Capture the cell that displays the provided text and extract its [X, Y] central coordinate. 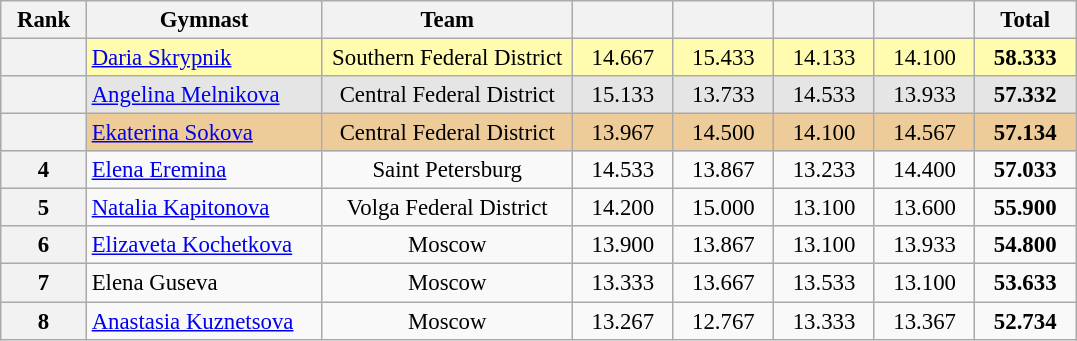
14.200 [624, 208]
14.667 [624, 58]
53.633 [1026, 283]
5 [44, 208]
13.667 [724, 283]
6 [44, 245]
Elizaveta Kochetkova [204, 245]
Ekaterina Sokova [204, 133]
Team [448, 20]
12.767 [724, 321]
13.233 [824, 170]
Elena Guseva [204, 283]
Anastasia Kuznetsova [204, 321]
13.533 [824, 283]
7 [44, 283]
Gymnast [204, 20]
15.000 [724, 208]
Total [1026, 20]
15.433 [724, 58]
Daria Skrypnik [204, 58]
13.267 [624, 321]
13.600 [924, 208]
14.133 [824, 58]
4 [44, 170]
Volga Federal District [448, 208]
13.733 [724, 95]
13.367 [924, 321]
Angelina Melnikova [204, 95]
13.967 [624, 133]
Natalia Kapitonova [204, 208]
Rank [44, 20]
15.133 [624, 95]
14.567 [924, 133]
Southern Federal District [448, 58]
57.033 [1026, 170]
14.400 [924, 170]
13.900 [624, 245]
57.332 [1026, 95]
55.900 [1026, 208]
57.134 [1026, 133]
54.800 [1026, 245]
14.500 [724, 133]
Elena Eremina [204, 170]
52.734 [1026, 321]
Saint Petersburg [448, 170]
58.333 [1026, 58]
8 [44, 321]
